Pinpoint the cell where the given text exists, returning its [X, Y] midpoint coordinate. 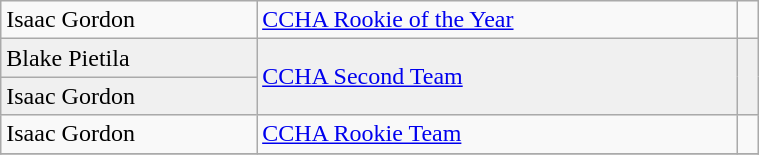
CCHA Second Team [498, 77]
CCHA Rookie Team [498, 134]
CCHA Rookie of the Year [498, 20]
Blake Pietila [129, 58]
